Provide the (x, y) coordinate of the cell's center where the given text is located.  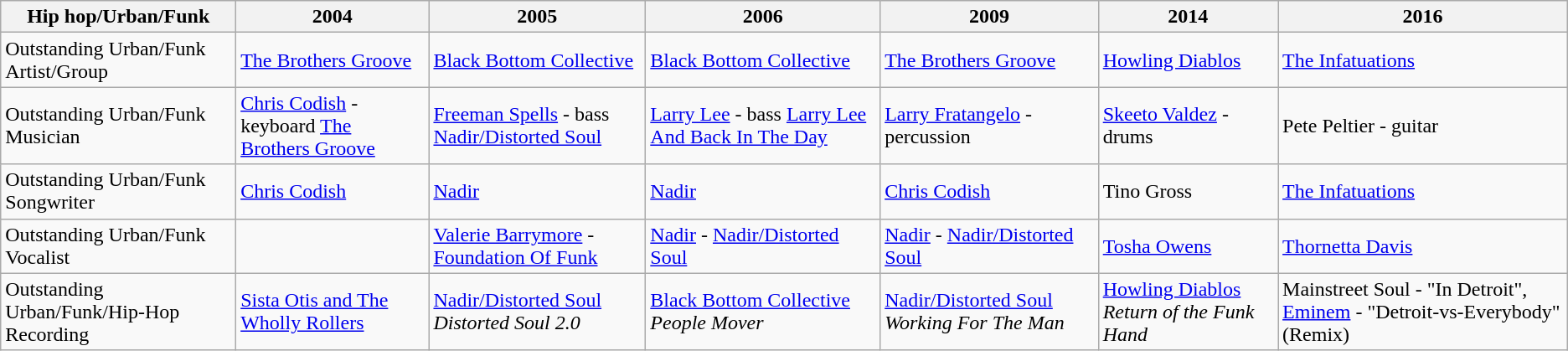
Sista Otis and The Wholly Rollers (333, 312)
Black Bottom Collective People Mover (763, 312)
Pete Peltier - guitar (1423, 126)
Hip hop/Urban/Funk (119, 17)
Outstanding Urban/Funk Musician (119, 126)
Howling Diablos (1188, 60)
Mainstreet Soul - "In Detroit", Eminem - "Detroit-vs-Everybody" (Remix) (1423, 312)
Skeeto Valdez -drums (1188, 126)
Tino Gross (1188, 191)
Nadir/Distorted Soul Distorted Soul 2.0 (538, 312)
2016 (1423, 17)
2014 (1188, 17)
Outstanding Urban/Funk Artist/Group (119, 60)
Thornetta Davis (1423, 246)
2004 (333, 17)
2006 (763, 17)
2009 (990, 17)
Outstanding Urban/Funk Vocalist (119, 246)
2005 (538, 17)
Freeman Spells - bass Nadir/Distorted Soul (538, 126)
Nadir/Distorted Soul Working For The Man (990, 312)
Chris Codish - keyboard The Brothers Groove (333, 126)
Larry Fratangelo - percussion (990, 126)
Howling Diablos Return of the Funk Hand (1188, 312)
Outstanding Urban/Funk/Hip-Hop Recording (119, 312)
Tosha Owens (1188, 246)
Outstanding Urban/Funk Songwriter (119, 191)
Valerie Barrymore - Foundation Of Funk (538, 246)
Larry Lee - bass Larry Lee And Back In The Day (763, 126)
